Determine the (X, Y) coordinate at the center of the cell enclosing the given text.  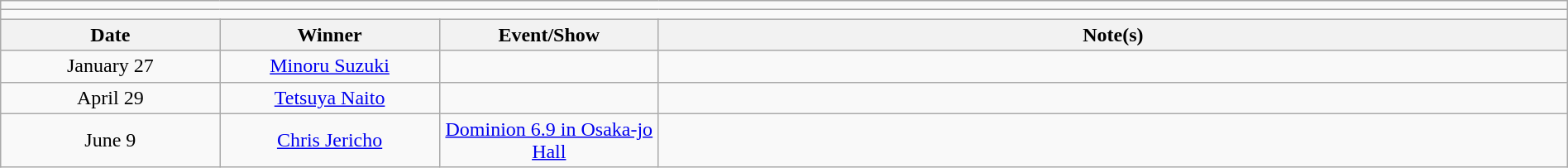
Winner (329, 35)
Dominion 6.9 in Osaka-jo Hall (549, 141)
Note(s) (1113, 35)
Date (111, 35)
June 9 (111, 141)
January 27 (111, 66)
Tetsuya Naito (329, 98)
Minoru Suzuki (329, 66)
Event/Show (549, 35)
April 29 (111, 98)
Chris Jericho (329, 141)
